Determine the [X, Y] coordinate at the center of the cell enclosing the given text.  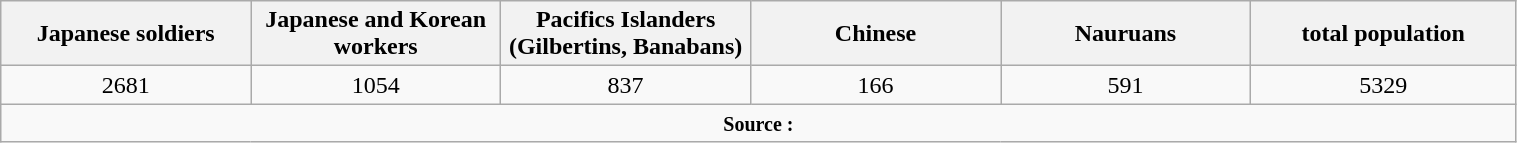
Chinese [876, 34]
Pacifics Islanders (Gilbertins, Banabans) [626, 34]
5329 [1383, 85]
Nauruans [1125, 34]
166 [876, 85]
Source : [758, 123]
837 [626, 85]
591 [1125, 85]
1054 [376, 85]
Japanese and Korean workers [376, 34]
total population [1383, 34]
Japanese soldiers [126, 34]
2681 [126, 85]
